Pinpoint the cell where the given text exists, returning its [X, Y] midpoint coordinate. 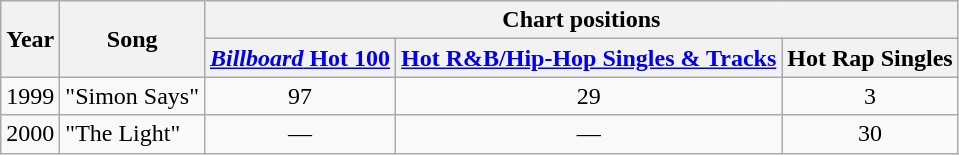
Billboard Hot 100 [300, 58]
Year [30, 39]
Hot R&B/Hip-Hop Singles & Tracks [589, 58]
1999 [30, 96]
"The Light" [132, 134]
Chart positions [581, 20]
97 [300, 96]
Hot Rap Singles [870, 58]
2000 [30, 134]
3 [870, 96]
30 [870, 134]
"Simon Says" [132, 96]
Song [132, 39]
29 [589, 96]
